For the text-containing cell, return its midpoint in (x, y) coordinate format. 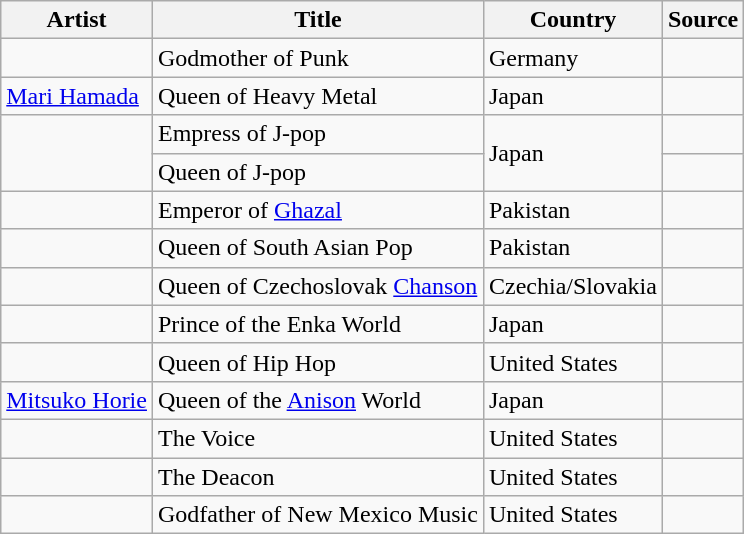
Artist (77, 20)
Queen of Czechoslovak Chanson (318, 286)
Germany (572, 58)
Prince of the Enka World (318, 324)
Country (572, 20)
Godfather of New Mexico Music (318, 515)
The Voice (318, 438)
Queen of J-pop (318, 172)
Queen of Hip Hop (318, 362)
Title (318, 20)
Godmother of Punk (318, 58)
Emperor of Ghazal (318, 210)
Czechia/Slovakia (572, 286)
Mari Hamada (77, 96)
Queen of Heavy Metal (318, 96)
Queen of the Anison World (318, 400)
Mitsuko Horie (77, 400)
Queen of South Asian Pop (318, 248)
Source (702, 20)
The Deacon (318, 477)
Empress of J-pop (318, 134)
